From the cell containing the given text, extract its center point as (X, Y) coordinate. 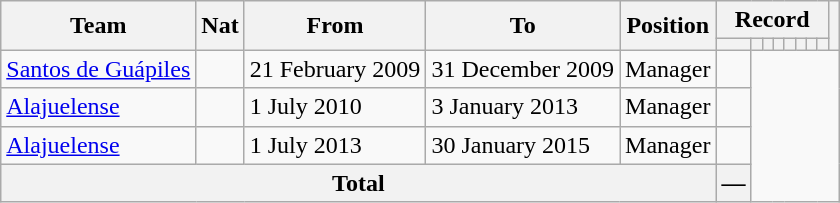
1 July 2013 (335, 145)
Team (98, 26)
From (335, 26)
30 January 2015 (523, 145)
Total (358, 183)
To (523, 26)
Record (772, 20)
21 February 2009 (335, 69)
Nat (220, 26)
Position (668, 26)
1 July 2010 (335, 107)
— (734, 183)
3 January 2013 (523, 107)
31 December 2009 (523, 69)
Santos de Guápiles (98, 69)
